Locate the cell with the specified text and output its [x, y] center coordinate. 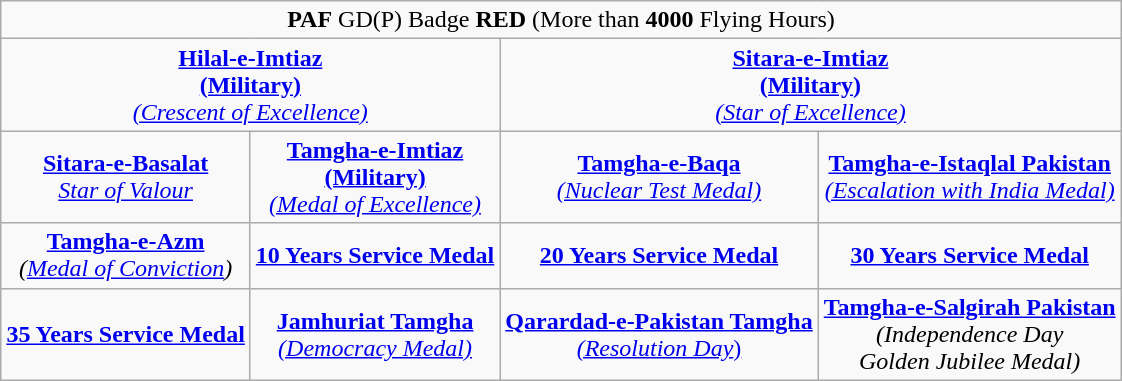
Sitara-e-Imtiaz(Military)(Star of Excellence) [810, 85]
Qarardad-e-Pakistan Tamgha(Resolution Day) [659, 334]
Hilal-e-Imtiaz(Military)(Crescent of Excellence) [250, 85]
Tamgha-e-Baqa(Nuclear Test Medal) [659, 177]
10 Years Service Medal [374, 256]
35 Years Service Medal [126, 334]
Tamgha-e-Salgirah Pakistan(Independence DayGolden Jubilee Medal) [970, 334]
20 Years Service Medal [659, 256]
Tamgha-e-Azm(Medal of Conviction) [126, 256]
PAF GD(P) Badge RED (More than 4000 Flying Hours) [561, 20]
Tamgha-e-Istaqlal Pakistan(Escalation with India Medal) [970, 177]
Tamgha-e-Imtiaz(Military)(Medal of Excellence) [374, 177]
Sitara-e-BasalatStar of Valour [126, 177]
30 Years Service Medal [970, 256]
Jamhuriat Tamgha(Democracy Medal) [374, 334]
